Provide the [X, Y] coordinate of the cell's center where the given text is located.  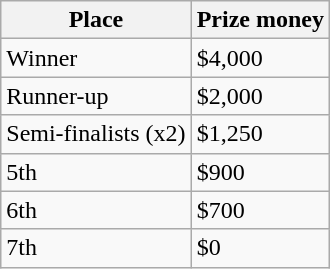
Place [96, 20]
$2,000 [260, 96]
Runner-up [96, 96]
$4,000 [260, 58]
Prize money [260, 20]
$0 [260, 248]
$900 [260, 172]
Semi-finalists (x2) [96, 134]
6th [96, 210]
$1,250 [260, 134]
$700 [260, 210]
7th [96, 248]
Winner [96, 58]
5th [96, 172]
